Search for the cell housing the specified text and yield its (x, y) center coordinate. 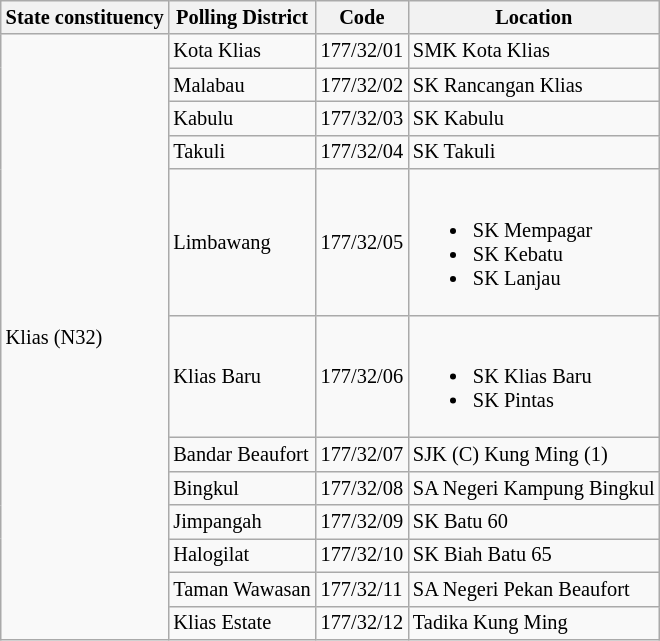
177/32/03 (362, 118)
Kota Klias (242, 51)
Malabau (242, 85)
Klias (N32) (85, 336)
Halogilat (242, 555)
Location (534, 17)
SA Negeri Pekan Beaufort (534, 589)
Code (362, 17)
SK Rancangan Klias (534, 85)
SK Takuli (534, 152)
SK Biah Batu 65 (534, 555)
177/32/01 (362, 51)
177/32/12 (362, 623)
177/32/09 (362, 522)
Klias Estate (242, 623)
State constituency (85, 17)
177/32/06 (362, 376)
SMK Kota Klias (534, 51)
SK Kabulu (534, 118)
177/32/10 (362, 555)
SK Klias BaruSK Pintas (534, 376)
SK MempagarSK KebatuSK Lanjau (534, 242)
Kabulu (242, 118)
SK Batu 60 (534, 522)
SJK (C) Kung Ming (1) (534, 455)
177/32/07 (362, 455)
177/32/08 (362, 488)
177/32/04 (362, 152)
Limbawang (242, 242)
Klias Baru (242, 376)
Polling District (242, 17)
177/32/02 (362, 85)
Jimpangah (242, 522)
Taman Wawasan (242, 589)
Tadika Kung Ming (534, 623)
SA Negeri Kampung Bingkul (534, 488)
Bingkul (242, 488)
177/32/05 (362, 242)
Takuli (242, 152)
Bandar Beaufort (242, 455)
177/32/11 (362, 589)
